For the text-containing cell, return its midpoint in (X, Y) coordinate format. 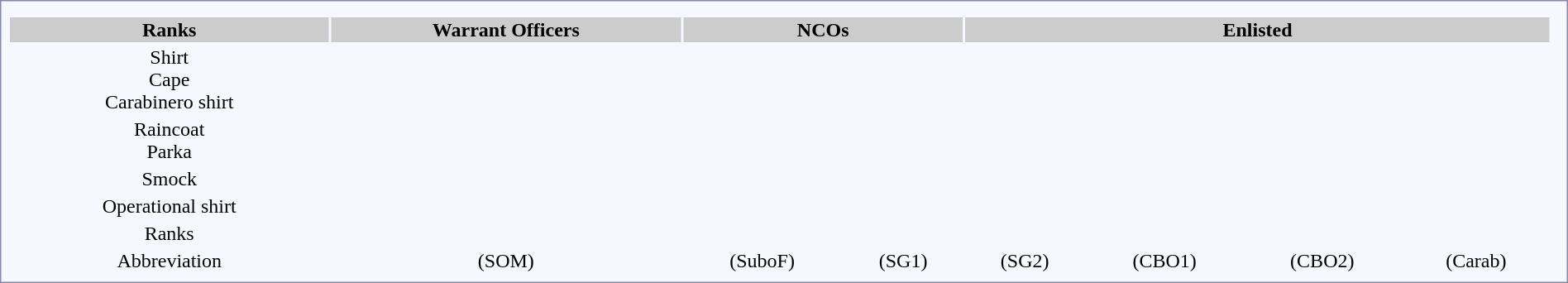
Enlisted (1257, 30)
(CBO2) (1322, 261)
(SG2) (1025, 261)
Smock (169, 179)
RaincoatParka (169, 141)
Warrant Officers (506, 30)
(CBO1) (1164, 261)
(SuboF) (762, 261)
ShirtCapeCarabinero shirt (169, 79)
(Carab) (1476, 261)
Operational shirt (169, 206)
(SOM) (506, 261)
NCOs (823, 30)
Abbreviation (169, 261)
(SG1) (903, 261)
